Detect which cell encompasses the target text, then output its (X, Y) center coordinate. 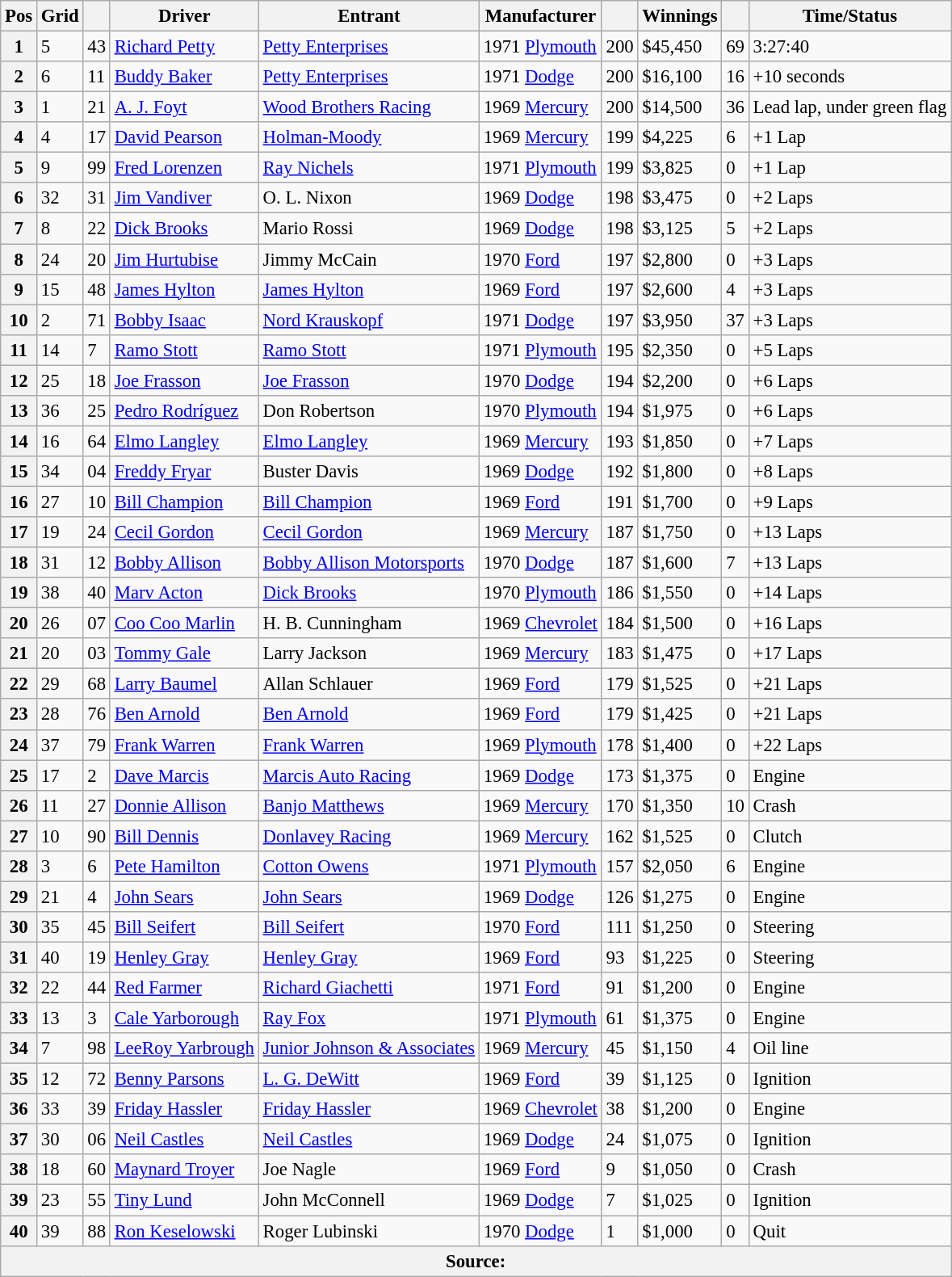
Entrant (368, 16)
111 (620, 927)
1971 Ford (541, 988)
Nord Krauskopf (368, 320)
Ray Fox (368, 1019)
$1,600 (680, 563)
L. G. DeWitt (368, 1079)
Clutch (849, 836)
Holman-Moody (368, 137)
$2,200 (680, 380)
$1,500 (680, 624)
$3,125 (680, 229)
Winnings (680, 16)
+7 Laps (849, 441)
John McConnell (368, 1200)
173 (620, 775)
48 (97, 289)
$1,250 (680, 927)
$1,700 (680, 502)
Bobby Isaac (184, 320)
$3,475 (680, 198)
Allan Schlauer (368, 684)
Banjo Matthews (368, 805)
3:27:40 (849, 47)
+10 seconds (849, 77)
$1,000 (680, 1231)
Cale Yarborough (184, 1019)
Pos (19, 16)
Jim Vandiver (184, 198)
O. L. Nixon (368, 198)
Pete Hamilton (184, 867)
162 (620, 836)
A. J. Foyt (184, 107)
191 (620, 502)
Freddy Fryar (184, 472)
170 (620, 805)
David Pearson (184, 137)
44 (97, 988)
Tommy Gale (184, 653)
$1,750 (680, 532)
60 (97, 1170)
$1,975 (680, 411)
72 (97, 1079)
76 (97, 715)
Mario Rossi (368, 229)
Bill Dennis (184, 836)
+22 Laps (849, 745)
Time/Status (849, 16)
Bobby Allison (184, 563)
$3,825 (680, 168)
195 (620, 350)
$1,425 (680, 715)
Grid (60, 16)
$2,350 (680, 350)
69 (735, 47)
$1,275 (680, 897)
$1,475 (680, 653)
71 (97, 320)
91 (620, 988)
Red Farmer (184, 988)
186 (620, 593)
Larry Baumel (184, 684)
126 (620, 897)
99 (97, 168)
157 (620, 867)
61 (620, 1019)
Benny Parsons (184, 1079)
Buster Davis (368, 472)
98 (97, 1048)
192 (620, 472)
$1,050 (680, 1170)
79 (97, 745)
$1,125 (680, 1079)
Bobby Allison Motorsports (368, 563)
+8 Laps (849, 472)
Jim Hurtubise (184, 259)
+17 Laps (849, 653)
64 (97, 441)
$2,050 (680, 867)
$3,950 (680, 320)
178 (620, 745)
+5 Laps (849, 350)
$1,150 (680, 1048)
LeeRoy Yarbrough (184, 1048)
184 (620, 624)
Dave Marcis (184, 775)
$2,600 (680, 289)
$4,225 (680, 137)
Ray Nichels (368, 168)
H. B. Cunningham (368, 624)
68 (97, 684)
$14,500 (680, 107)
Maynard Troyer (184, 1170)
Don Robertson (368, 411)
43 (97, 47)
Buddy Baker (184, 77)
$1,550 (680, 593)
193 (620, 441)
$1,850 (680, 441)
93 (620, 957)
04 (97, 472)
Source: (476, 1261)
Joe Nagle (368, 1170)
Cotton Owens (368, 867)
Ron Keselowski (184, 1231)
Manufacturer (541, 16)
Roger Lubinski (368, 1231)
Junior Johnson & Associates (368, 1048)
Oil line (849, 1048)
03 (97, 653)
$1,025 (680, 1200)
Donlavey Racing (368, 836)
55 (97, 1200)
$1,225 (680, 957)
Pedro Rodríguez (184, 411)
Driver (184, 16)
+16 Laps (849, 624)
$16,100 (680, 77)
07 (97, 624)
+9 Laps (849, 502)
+14 Laps (849, 593)
Richard Giachetti (368, 988)
90 (97, 836)
06 (97, 1140)
Wood Brothers Racing (368, 107)
$45,450 (680, 47)
$1,800 (680, 472)
Fred Lorenzen (184, 168)
$1,400 (680, 745)
$1,350 (680, 805)
$1,075 (680, 1140)
183 (620, 653)
Marv Acton (184, 593)
Donnie Allison (184, 805)
Jimmy McCain (368, 259)
Marcis Auto Racing (368, 775)
$2,800 (680, 259)
Quit (849, 1231)
Lead lap, under green flag (849, 107)
1969 Plymouth (541, 745)
Coo Coo Marlin (184, 624)
Tiny Lund (184, 1200)
Richard Petty (184, 47)
88 (97, 1231)
Larry Jackson (368, 653)
